Detect which cell encompasses the target text, then output its [X, Y] center coordinate. 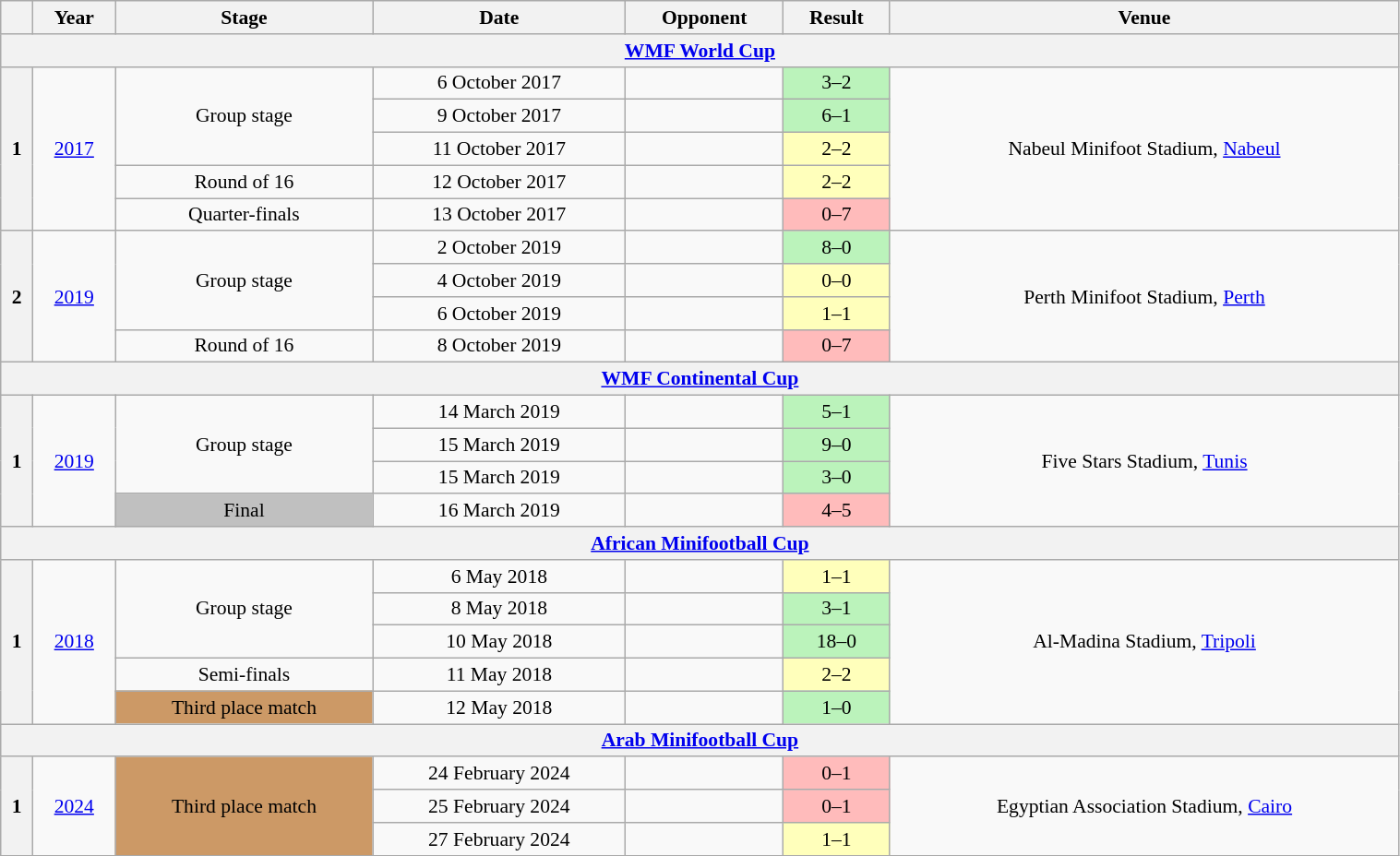
3–0 [836, 478]
25 February 2024 [498, 806]
Year [74, 18]
24 February 2024 [498, 774]
WMF World Cup [700, 51]
12 October 2017 [498, 182]
Venue [1144, 18]
8 October 2019 [498, 346]
2024 [74, 806]
Quarter-finals [244, 215]
6 May 2018 [498, 577]
Opponent [705, 18]
14 March 2019 [498, 412]
0–0 [836, 280]
Nabeul Minifoot Stadium, Nabeul [1144, 149]
3–1 [836, 609]
12 May 2018 [498, 707]
6–1 [836, 116]
16 March 2019 [498, 511]
Date [498, 18]
1–0 [836, 707]
9 October 2017 [498, 116]
10 May 2018 [498, 642]
13 October 2017 [498, 215]
3–2 [836, 83]
4–5 [836, 511]
Al-Madina Stadium, Tripoli [1144, 642]
2 [17, 297]
11 October 2017 [498, 149]
9–0 [836, 445]
African Minifootball Cup [700, 543]
2017 [74, 149]
Result [836, 18]
WMF Continental Cup [700, 379]
8 May 2018 [498, 609]
27 February 2024 [498, 839]
18–0 [836, 642]
Perth Minifoot Stadium, Perth [1144, 297]
5–1 [836, 412]
2018 [74, 642]
Final [244, 511]
6 October 2017 [498, 83]
Stage [244, 18]
Arab Minifootball Cup [700, 741]
2 October 2019 [498, 248]
4 October 2019 [498, 280]
6 October 2019 [498, 314]
Egyptian Association Stadium, Cairo [1144, 806]
11 May 2018 [498, 675]
8–0 [836, 248]
Five Stars Stadium, Tunis [1144, 461]
Semi-finals [244, 675]
